Output the (X, Y) coordinate of the center of the cell containing the given text.  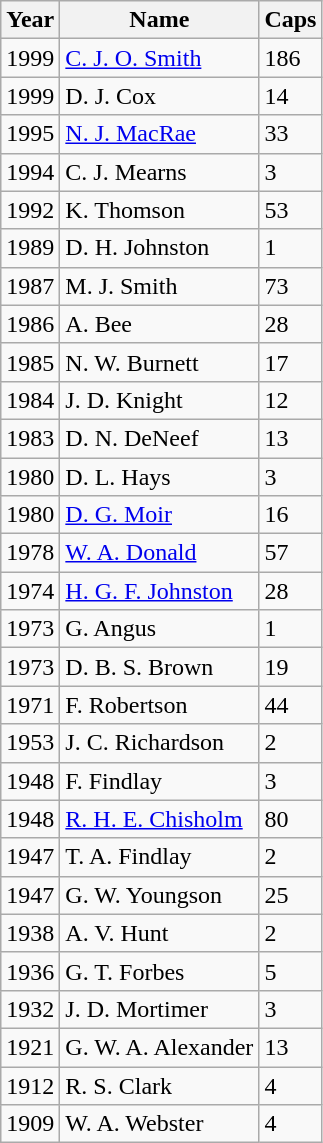
1936 (30, 971)
73 (290, 286)
D. L. Hays (160, 477)
14 (290, 96)
25 (290, 895)
57 (290, 553)
80 (290, 819)
1985 (30, 362)
1912 (30, 1085)
D. N. DeNeef (160, 438)
W. A. Webster (160, 1124)
1984 (30, 400)
G. Angus (160, 629)
G. T. Forbes (160, 971)
K. Thomson (160, 210)
1971 (30, 705)
N. J. MacRae (160, 134)
W. A. Donald (160, 553)
J. D. Mortimer (160, 1009)
D. B. S. Brown (160, 667)
Caps (290, 20)
G. W. A. Alexander (160, 1047)
53 (290, 210)
1989 (30, 248)
1938 (30, 933)
1974 (30, 591)
J. C. Richardson (160, 743)
1953 (30, 743)
1921 (30, 1047)
T. A. Findlay (160, 857)
12 (290, 400)
C. J. O. Smith (160, 58)
1994 (30, 172)
F. Robertson (160, 705)
R. S. Clark (160, 1085)
A. V. Hunt (160, 933)
1983 (30, 438)
17 (290, 362)
1992 (30, 210)
44 (290, 705)
H. G. F. Johnston (160, 591)
F. Findlay (160, 781)
J. D. Knight (160, 400)
G. W. Youngson (160, 895)
A. Bee (160, 324)
D. J. Cox (160, 96)
1986 (30, 324)
Year (30, 20)
D. G. Moir (160, 515)
M. J. Smith (160, 286)
1978 (30, 553)
R. H. E. Chisholm (160, 819)
C. J. Mearns (160, 172)
5 (290, 971)
1987 (30, 286)
16 (290, 515)
33 (290, 134)
1932 (30, 1009)
1909 (30, 1124)
19 (290, 667)
D. H. Johnston (160, 248)
N. W. Burnett (160, 362)
186 (290, 58)
Name (160, 20)
1995 (30, 134)
